From the cell containing the given text, extract its center point as [X, Y] coordinate. 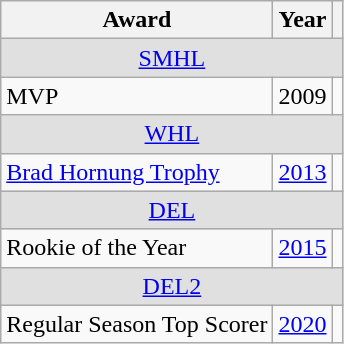
Rookie of the Year [137, 248]
2013 [302, 172]
2009 [302, 96]
Year [302, 20]
DEL2 [172, 286]
2020 [302, 324]
DEL [172, 210]
Brad Hornung Trophy [137, 172]
Regular Season Top Scorer [137, 324]
SMHL [172, 58]
WHL [172, 134]
Award [137, 20]
2015 [302, 248]
MVP [137, 96]
